Capture the cell that displays the provided text and extract its (x, y) central coordinate. 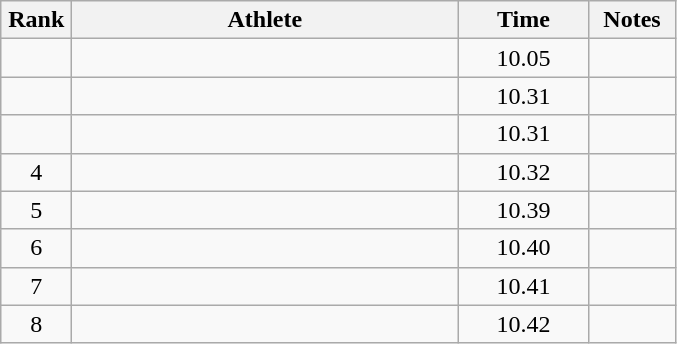
8 (36, 324)
Rank (36, 20)
10.05 (524, 58)
4 (36, 172)
5 (36, 210)
10.32 (524, 172)
Athlete (265, 20)
Notes (632, 20)
10.42 (524, 324)
7 (36, 286)
10.40 (524, 248)
6 (36, 248)
Time (524, 20)
10.39 (524, 210)
10.41 (524, 286)
